Output the [x, y] coordinate of the center of the cell containing the given text.  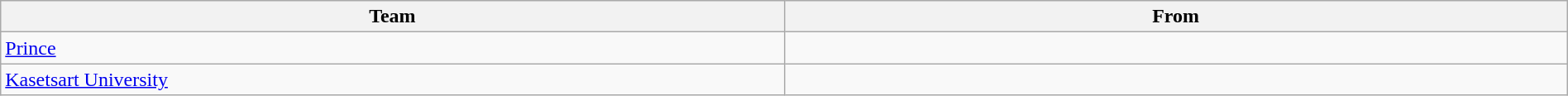
From [1176, 17]
Kasetsart University [392, 79]
Prince [392, 48]
Team [392, 17]
